Capture the cell that displays the provided text and extract its [X, Y] central coordinate. 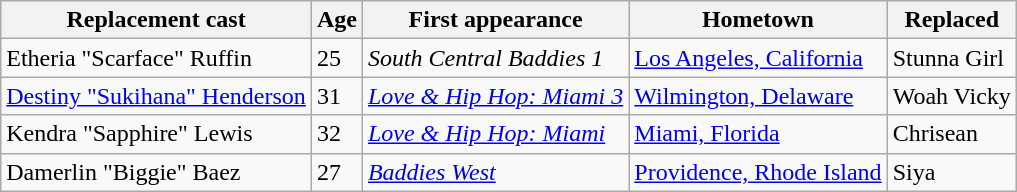
Siya [952, 172]
Miami, Florida [758, 134]
First appearance [495, 20]
Etheria "Scarface" Ruffin [156, 58]
Woah Vicky [952, 96]
Destiny "Sukihana" Henderson [156, 96]
31 [336, 96]
Stunna Girl [952, 58]
27 [336, 172]
Damerlin "Biggie" Baez [156, 172]
South Central Baddies 1 [495, 58]
Replaced [952, 20]
Love & Hip Hop: Miami [495, 134]
Chrisean [952, 134]
Replacement cast [156, 20]
Providence, Rhode Island [758, 172]
Wilmington, Delaware [758, 96]
Kendra "Sapphire" Lewis [156, 134]
25 [336, 58]
Age [336, 20]
Baddies West [495, 172]
32 [336, 134]
Hometown [758, 20]
Los Angeles, California [758, 58]
Love & Hip Hop: Miami 3 [495, 96]
